From the cell containing the given text, extract its center point as (x, y) coordinate. 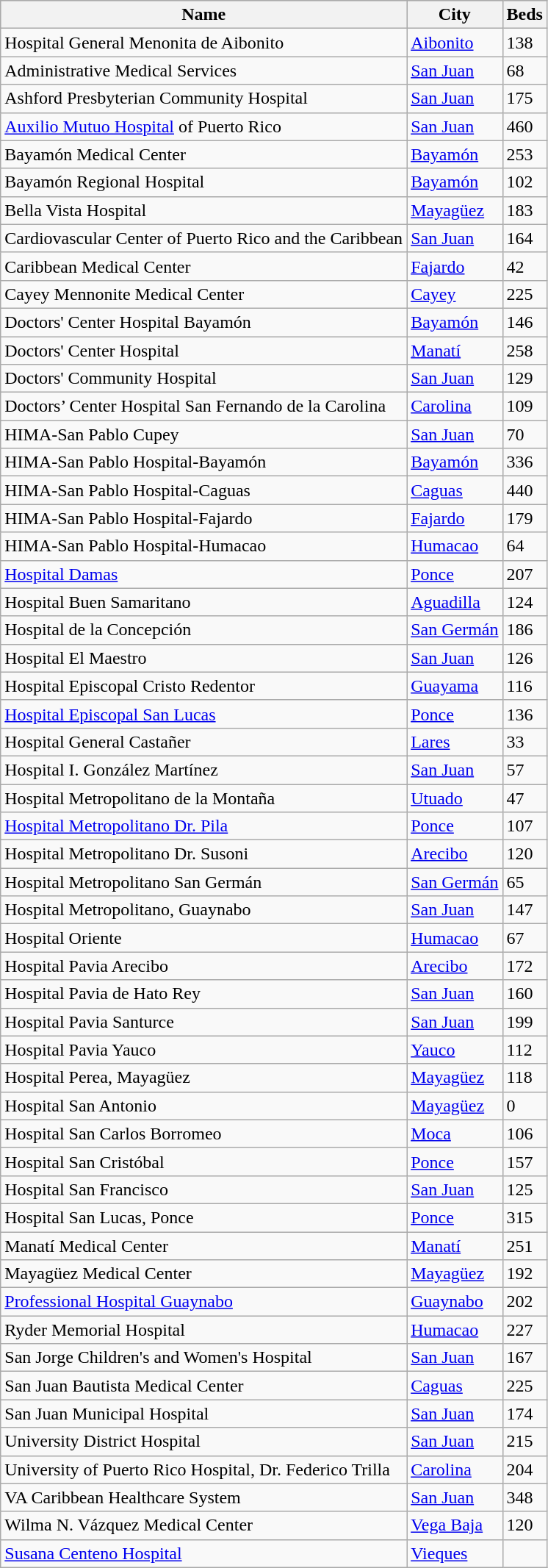
Susana Centeno Hospital (204, 1553)
Hospital Pavia de Hato Rey (204, 994)
Aibonito (455, 43)
57 (524, 770)
Hospital I. González Martínez (204, 770)
164 (524, 238)
199 (524, 1022)
440 (524, 490)
Guayama (455, 686)
Beds (524, 15)
HIMA-San Pablo Hospital-Bayamón (204, 462)
Guaynabo (455, 1302)
Hospital San Cristóbal (204, 1161)
Hospital San Antonio (204, 1106)
315 (524, 1217)
Hospital General Menonita de Aibonito (204, 43)
Hospital El Maestro (204, 658)
70 (524, 434)
Hospital Pavia Arecibo (204, 966)
126 (524, 658)
118 (524, 1078)
42 (524, 266)
336 (524, 462)
San Juan Municipal Hospital (204, 1414)
San Jorge Children's and Women's Hospital (204, 1358)
Hospital Episcopal Cristo Redentor (204, 686)
107 (524, 826)
Hospital General Castañer (204, 742)
125 (524, 1189)
University District Hospital (204, 1442)
207 (524, 574)
Vega Baja (455, 1525)
183 (524, 210)
138 (524, 43)
Vieques (455, 1553)
147 (524, 910)
HIMA-San Pablo Hospital-Caguas (204, 490)
157 (524, 1161)
HIMA-San Pablo Hospital-Fajardo (204, 518)
Hospital Metropolitano San Germán (204, 882)
Ryder Memorial Hospital (204, 1330)
215 (524, 1442)
Yauco (455, 1050)
348 (524, 1497)
Cayey Mennonite Medical Center (204, 294)
Cayey (455, 294)
253 (524, 154)
129 (524, 379)
Doctors' Center Hospital (204, 351)
Lares (455, 742)
Hospital San Lucas, Ponce (204, 1217)
Hospital Metropolitano Dr. Susoni (204, 854)
102 (524, 182)
Doctors’ Center Hospital San Fernando de la Carolina (204, 407)
167 (524, 1358)
HIMA-San Pablo Cupey (204, 434)
227 (524, 1330)
Utuado (455, 798)
Hospital Perea, Mayagüez (204, 1078)
172 (524, 966)
Caribbean Medical Center (204, 266)
Auxilio Mutuo Hospital of Puerto Rico (204, 126)
Hospital San Carlos Borromeo (204, 1134)
Hospital de la Concepción (204, 630)
Manatí Medical Center (204, 1246)
Bayamón Medical Center (204, 154)
Ashford Presbyterian Community Hospital (204, 99)
Cardiovascular Center of Puerto Rico and the Caribbean (204, 238)
Hospital San Francisco (204, 1189)
179 (524, 518)
65 (524, 882)
Doctors' Community Hospital (204, 379)
136 (524, 714)
Bayamón Regional Hospital (204, 182)
68 (524, 71)
Moca (455, 1134)
204 (524, 1469)
Professional Hospital Guaynabo (204, 1302)
186 (524, 630)
Bella Vista Hospital (204, 210)
Name (204, 15)
VA Caribbean Healthcare System (204, 1497)
251 (524, 1246)
33 (524, 742)
Hospital Episcopal San Lucas (204, 714)
116 (524, 686)
Hospital Pavia Yauco (204, 1050)
Mayagüez Medical Center (204, 1274)
160 (524, 994)
0 (524, 1106)
HIMA-San Pablo Hospital-Humacao (204, 546)
64 (524, 546)
67 (524, 938)
Hospital Buen Samaritano (204, 602)
University of Puerto Rico Hospital, Dr. Federico Trilla (204, 1469)
460 (524, 126)
Hospital Metropolitano de la Montaña (204, 798)
San Juan Bautista Medical Center (204, 1386)
Hospital Metropolitano, Guaynabo (204, 910)
109 (524, 407)
146 (524, 322)
Hospital Oriente (204, 938)
106 (524, 1134)
192 (524, 1274)
Hospital Damas (204, 574)
175 (524, 99)
258 (524, 351)
202 (524, 1302)
City (455, 15)
47 (524, 798)
112 (524, 1050)
174 (524, 1414)
Aguadilla (455, 602)
124 (524, 602)
Administrative Medical Services (204, 71)
Hospital Metropolitano Dr. Pila (204, 826)
Wilma N. Vázquez Medical Center (204, 1525)
Hospital Pavia Santurce (204, 1022)
Doctors' Center Hospital Bayamón (204, 322)
